Extract the [X, Y] coordinate from the center of the cell holding the provided text.  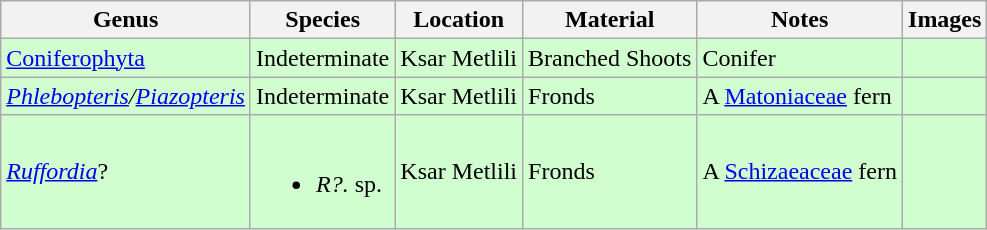
Ruffordia? [126, 172]
Coniferophyta [126, 58]
Phlebopteris/Piazopteris [126, 96]
A Matoniaceae fern [800, 96]
Images [945, 20]
Notes [800, 20]
R?. sp. [322, 172]
Species [322, 20]
A Schizaeaceae fern [800, 172]
Genus [126, 20]
Branched Shoots [610, 58]
Location [459, 20]
Conifer [800, 58]
Material [610, 20]
